Detect which cell encompasses the target text, then output its [X, Y] center coordinate. 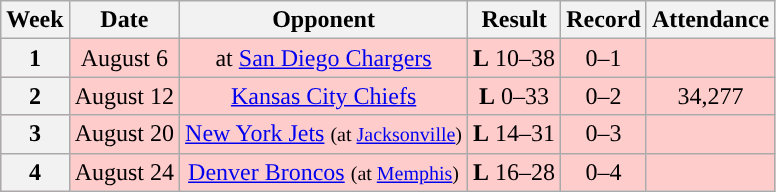
L 16–28 [514, 172]
L 0–33 [514, 96]
34,277 [710, 96]
August 20 [124, 134]
August 24 [124, 172]
New York Jets (at Jacksonville) [324, 134]
0–4 [604, 172]
3 [35, 134]
0–3 [604, 134]
Week [35, 20]
August 6 [124, 58]
Attendance [710, 20]
Opponent [324, 20]
L 14–31 [514, 134]
L 10–38 [514, 58]
at San Diego Chargers [324, 58]
Result [514, 20]
August 12 [124, 96]
Denver Broncos (at Memphis) [324, 172]
4 [35, 172]
0–2 [604, 96]
Kansas City Chiefs [324, 96]
Date [124, 20]
1 [35, 58]
2 [35, 96]
0–1 [604, 58]
Record [604, 20]
